Return (X, Y) of the center of cell containing provided text 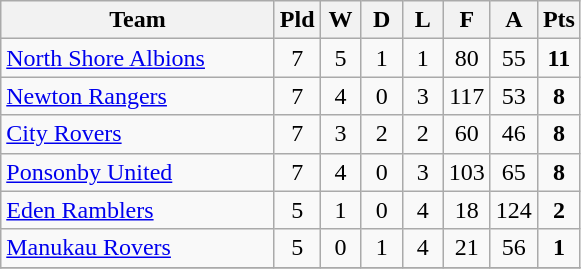
60 (466, 134)
65 (514, 172)
103 (466, 172)
Ponsonby United (138, 172)
80 (466, 58)
Eden Ramblers (138, 210)
North Shore Albions (138, 58)
Manukau Rovers (138, 248)
124 (514, 210)
D (382, 20)
11 (558, 58)
56 (514, 248)
L (422, 20)
F (466, 20)
W (340, 20)
City Rovers (138, 134)
18 (466, 210)
Team (138, 20)
117 (466, 96)
A (514, 20)
Pts (558, 20)
53 (514, 96)
46 (514, 134)
Newton Rangers (138, 96)
Pld (297, 20)
21 (466, 248)
55 (514, 58)
